Identify which cell holds the provided text, then report its (X, Y) central coordinate. 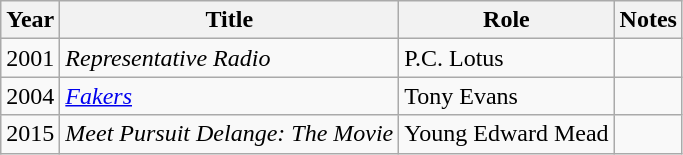
Notes (648, 20)
Tony Evans (506, 96)
Title (230, 20)
Representative Radio (230, 58)
P.C. Lotus (506, 58)
Year (30, 20)
Young Edward Mead (506, 134)
2004 (30, 96)
Role (506, 20)
2001 (30, 58)
Fakers (230, 96)
Meet Pursuit Delange: The Movie (230, 134)
2015 (30, 134)
